Return (X, Y) of the center of cell containing provided text 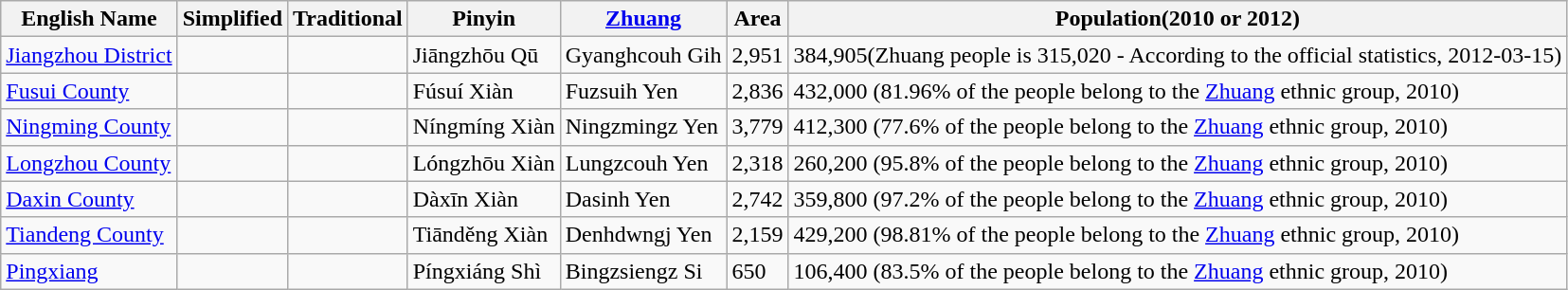
Dàxīn Xiàn (483, 199)
Tiandeng County (89, 235)
Simplified (232, 19)
Dasinh Yen (643, 199)
Ningzmingz Yen (643, 127)
2,318 (758, 163)
Ningming County (89, 127)
Jiangzhou District (89, 55)
Daxin County (89, 199)
Fusui County (89, 91)
2,159 (758, 235)
Gyanghcouh Gih (643, 55)
412,300 (77.6% of the people belong to the Zhuang ethnic group, 2010) (1178, 127)
Tiānděng Xiàn (483, 235)
English Name (89, 19)
Lungzcouh Yen (643, 163)
359,800 (97.2% of the people belong to the Zhuang ethnic group, 2010) (1178, 199)
Fuzsuih Yen (643, 91)
Píngxiáng Shì (483, 271)
3,779 (758, 127)
Longzhou County (89, 163)
Fúsuí Xiàn (483, 91)
Population(2010 or 2012) (1178, 19)
650 (758, 271)
Traditional (349, 19)
432,000 (81.96% of the people belong to the Zhuang ethnic group, 2010) (1178, 91)
2,742 (758, 199)
384,905(Zhuang people is 315,020 - According to the official statistics, 2012-03-15) (1178, 55)
2,951 (758, 55)
2,836 (758, 91)
Bingzsiengz Si (643, 271)
429,200 (98.81% of the people belong to the Zhuang ethnic group, 2010) (1178, 235)
Zhuang (643, 19)
Pingxiang (89, 271)
Níngmíng Xiàn (483, 127)
106,400 (83.5% of the people belong to the Zhuang ethnic group, 2010) (1178, 271)
Lóngzhōu Xiàn (483, 163)
Jiāngzhōu Qū (483, 55)
Denhdwngj Yen (643, 235)
Area (758, 19)
Pinyin (483, 19)
260,200 (95.8% of the people belong to the Zhuang ethnic group, 2010) (1178, 163)
